Detect which cell encompasses the target text, then output its (X, Y) center coordinate. 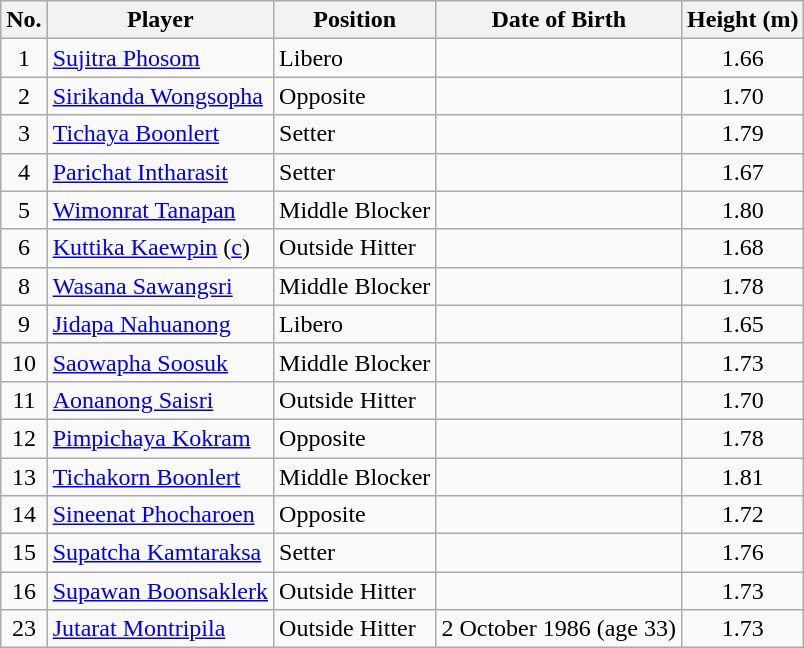
Supawan Boonsaklerk (160, 591)
10 (24, 362)
14 (24, 515)
Sirikanda Wongsopha (160, 96)
1.65 (743, 324)
1.67 (743, 172)
2 (24, 96)
8 (24, 286)
Height (m) (743, 20)
Date of Birth (559, 20)
1.76 (743, 553)
9 (24, 324)
16 (24, 591)
15 (24, 553)
1.81 (743, 477)
12 (24, 438)
23 (24, 629)
13 (24, 477)
11 (24, 400)
Wimonrat Tanapan (160, 210)
Position (355, 20)
No. (24, 20)
Wasana Sawangsri (160, 286)
4 (24, 172)
Aonanong Saisri (160, 400)
1 (24, 58)
1.66 (743, 58)
3 (24, 134)
Jidapa Nahuanong (160, 324)
1.79 (743, 134)
Sujitra Phosom (160, 58)
1.72 (743, 515)
1.80 (743, 210)
Sineenat Phocharoen (160, 515)
Tichakorn Boonlert (160, 477)
1.68 (743, 248)
Parichat Intharasit (160, 172)
2 October 1986 (age 33) (559, 629)
Saowapha Soosuk (160, 362)
Jutarat Montripila (160, 629)
5 (24, 210)
Tichaya Boonlert (160, 134)
Supatcha Kamtaraksa (160, 553)
6 (24, 248)
Kuttika Kaewpin (c) (160, 248)
Pimpichaya Kokram (160, 438)
Player (160, 20)
